From the cell containing the given text, extract its center point as [x, y] coordinate. 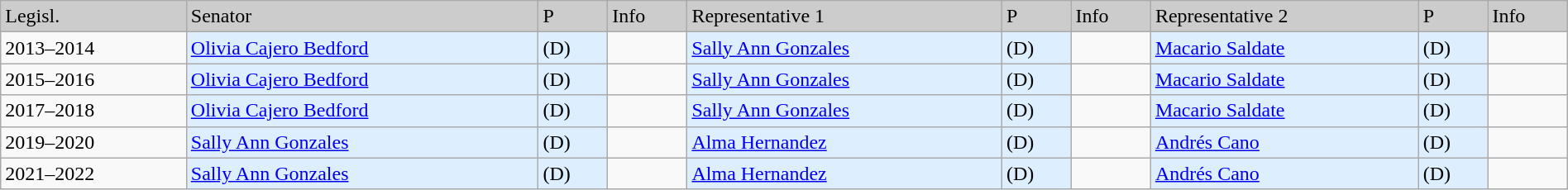
2017–2018 [94, 111]
2021–2022 [94, 173]
2015–2016 [94, 79]
2013–2014 [94, 48]
Senator [362, 17]
Legisl. [94, 17]
2019–2020 [94, 142]
Representative 2 [1284, 17]
Representative 1 [844, 17]
